Find where the given text appears and provide that cell's center as [X, Y] coordinate. 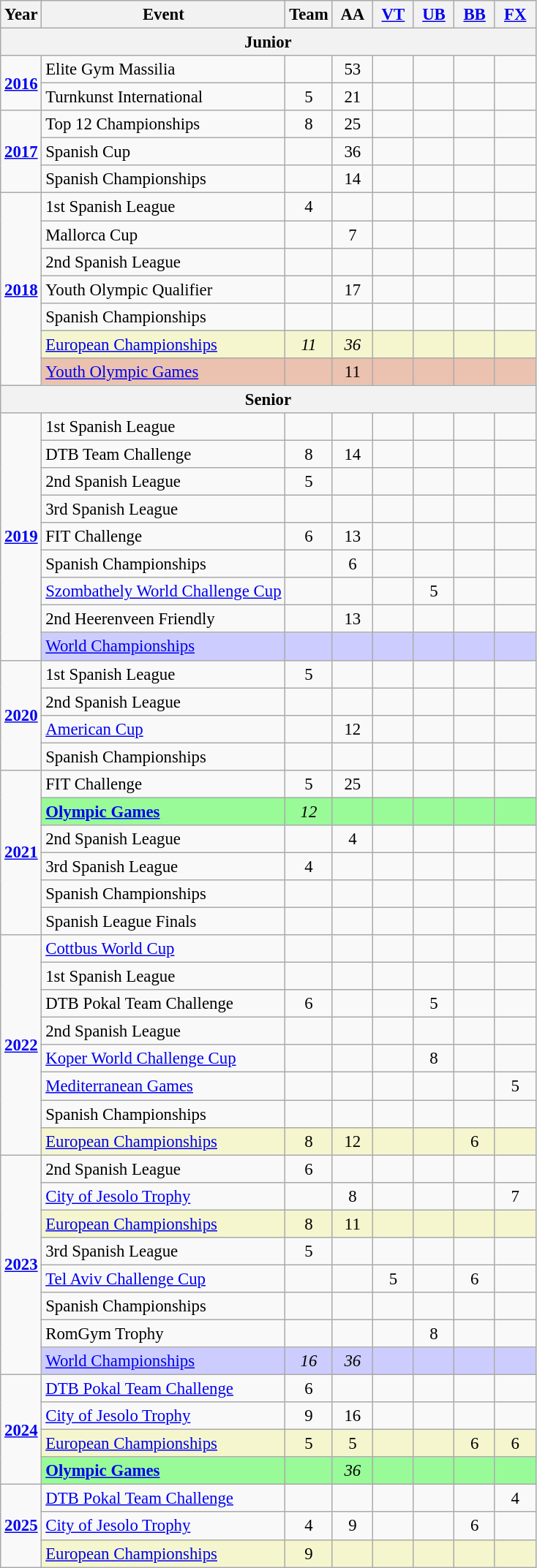
VT [394, 15]
2017 [21, 152]
Turnkunst International [164, 97]
2020 [21, 715]
Top 12 Championships [164, 124]
RomGym Trophy [164, 1333]
Youth Olympic Qualifier [164, 289]
Spanish Cup [164, 152]
2016 [21, 83]
2021 [21, 853]
Tel Aviv Challenge Cup [164, 1279]
Junior [268, 42]
Event [164, 15]
FX [515, 15]
2018 [21, 289]
2nd Heerenveen Friendly [164, 619]
Youth Olympic Games [164, 372]
2024 [21, 1430]
Mallorca Cup [164, 235]
DTB Team Challenge [164, 454]
BB [475, 15]
Koper World Challenge Cup [164, 1059]
Cottbus World Cup [164, 949]
AA [353, 15]
2025 [21, 1526]
53 [353, 69]
American Cup [164, 729]
2019 [21, 537]
2022 [21, 1045]
UB [434, 15]
Year [21, 15]
21 [353, 97]
Spanish League Finals [164, 922]
Szombathely World Challenge Cup [164, 591]
Team [309, 15]
Elite Gym Massilia [164, 69]
Senior [268, 399]
2023 [21, 1265]
Mediterranean Games [164, 1086]
17 [353, 289]
